Extract the (x, y) coordinate from the center of the cell holding the provided text.  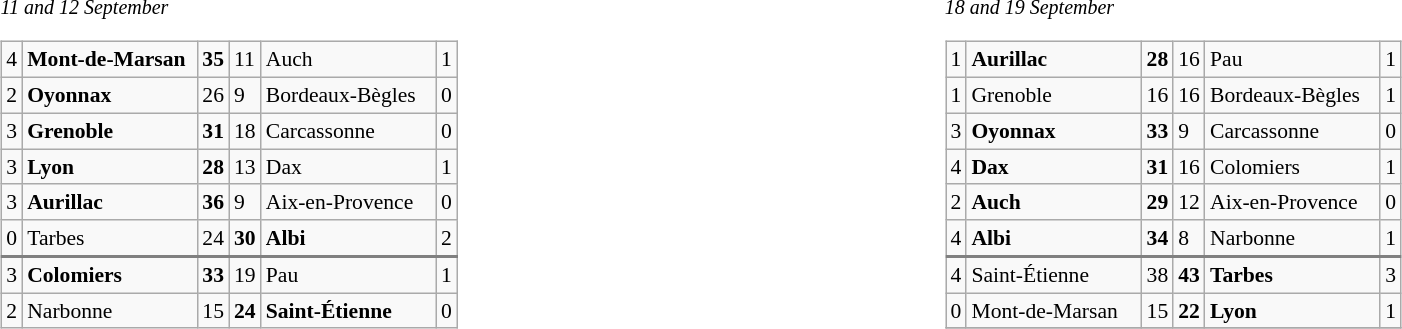
18 (245, 131)
19 (245, 274)
26 (213, 95)
38 (1158, 274)
29 (1158, 202)
30 (245, 238)
12 (1189, 202)
13 (245, 167)
34 (1158, 238)
8 (1189, 238)
22 (1189, 311)
43 (1189, 274)
35 (213, 60)
11 (245, 60)
36 (213, 202)
